Return the (x, y) coordinate for the center point of the cell that contains the specified text.  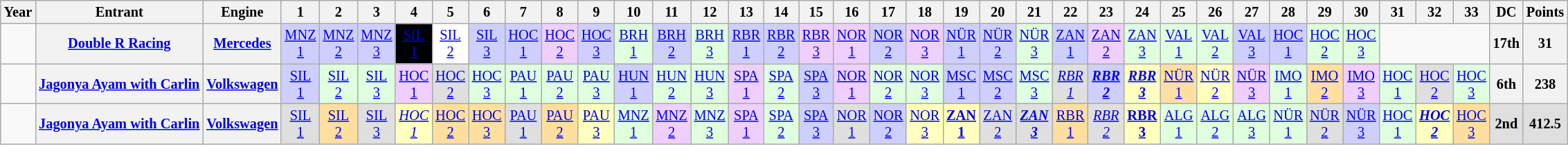
HUN2 (672, 84)
21 (1034, 12)
ALG2 (1216, 123)
9 (597, 12)
10 (634, 12)
23 (1106, 12)
IMO1 (1288, 84)
26 (1216, 12)
BRH1 (634, 44)
VAL3 (1252, 44)
238 (1545, 84)
BRH2 (672, 44)
MSC3 (1034, 84)
2 (338, 12)
DC (1506, 12)
6 (487, 12)
2nd (1506, 123)
3 (377, 12)
29 (1325, 12)
17th (1506, 44)
VAL2 (1216, 44)
IMO3 (1361, 84)
24 (1142, 12)
5 (450, 12)
7 (523, 12)
BRH3 (710, 44)
Points (1545, 12)
16 (851, 12)
Double R Racing (119, 44)
412.5 (1545, 123)
14 (781, 12)
32 (1434, 12)
ALG1 (1178, 123)
33 (1472, 12)
22 (1070, 12)
4 (414, 12)
Year (18, 12)
6th (1506, 84)
19 (961, 12)
28 (1288, 12)
Mercedes (242, 44)
8 (559, 12)
1 (300, 12)
ALG3 (1252, 123)
Entrant (119, 12)
25 (1178, 12)
17 (889, 12)
MSC1 (961, 84)
27 (1252, 12)
18 (925, 12)
20 (998, 12)
HUN1 (634, 84)
12 (710, 12)
VAL1 (1178, 44)
11 (672, 12)
Engine (242, 12)
13 (746, 12)
15 (816, 12)
MSC2 (998, 84)
HUN3 (710, 84)
30 (1361, 12)
IMO2 (1325, 84)
